Locate the cell with the specified text and output its (x, y) center coordinate. 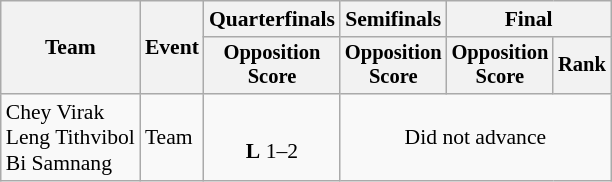
Semifinals (394, 19)
Quarterfinals (272, 19)
Event (172, 48)
Chey VirakLeng TithvibolBi Samnang (70, 138)
Did not advance (476, 138)
L 1–2 (272, 138)
Rank (582, 66)
Final (529, 19)
